Capture the cell that displays the provided text and extract its [X, Y] central coordinate. 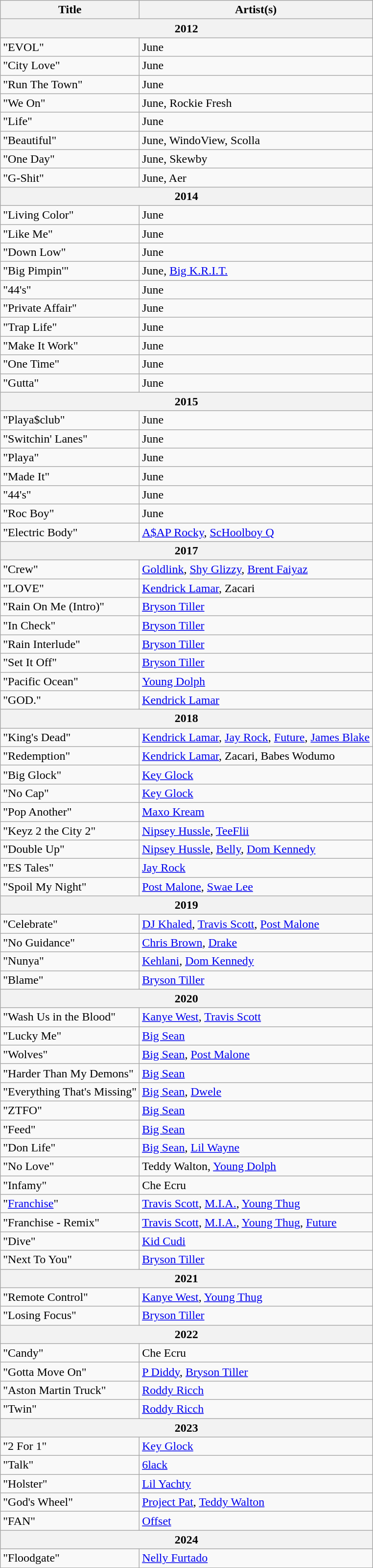
2014 [186, 196]
"Big Pimpin'" [70, 271]
"Franchise - Remix" [70, 1222]
Chris Brown, Drake [256, 943]
"Double Up" [70, 849]
Kendrick Lamar, Zacari, Babes Wodumo [256, 756]
"No Guidance" [70, 943]
"Playa$club" [70, 420]
"Lucky Me" [70, 1036]
"LOVE" [70, 588]
"Holster" [70, 1484]
2021 [186, 1278]
"Gutta" [70, 383]
"Aston Martin Truck" [70, 1390]
Kendrick Lamar [256, 700]
"Floodgate" [70, 1558]
"Switchin' Lanes" [70, 439]
Big Sean, Post Malone [256, 1054]
"Blame" [70, 980]
"We On" [70, 103]
"Keyz 2 the City 2" [70, 831]
2017 [186, 551]
"Rain Interlude" [70, 644]
"Beautiful" [70, 140]
Kid Cudi [256, 1241]
Kanye West, Travis Scott [256, 1017]
"ZTFO" [70, 1110]
Nipsey Hussle, TeeFlii [256, 831]
"Pacific Ocean" [70, 681]
Kendrick Lamar, Jay Rock, Future, James Blake [256, 737]
6lack [256, 1465]
P Diddy, Bryson Tiller [256, 1371]
June, Aer [256, 177]
Kendrick Lamar, Zacari [256, 588]
Offset [256, 1521]
"Gotta Move On" [70, 1371]
"Private Affair" [70, 308]
"Crew" [70, 570]
"Don Life" [70, 1148]
"Roc Boy" [70, 513]
"Losing Focus" [70, 1316]
"GOD." [70, 700]
"No Love" [70, 1167]
Travis Scott, M.I.A., Young Thug, Future [256, 1222]
"G-Shit" [70, 177]
June, Big K.R.I.T. [256, 271]
"One Day" [70, 159]
Kanye West, Young Thug [256, 1297]
"King's Dead" [70, 737]
"Make It Work" [70, 346]
Teddy Walton, Young Dolph [256, 1167]
"Spoil My Night" [70, 887]
Jay Rock [256, 868]
"Wolves" [70, 1054]
Nipsey Hussle, Belly, Dom Kennedy [256, 849]
"Next To You" [70, 1260]
Goldlink, Shy Glizzy, Brent Faiyaz [256, 570]
"No Cap" [70, 793]
Kehlani, Dom Kennedy [256, 961]
Nelly Furtado [256, 1558]
Maxo Kream [256, 812]
"2 For 1" [70, 1446]
A$AP Rocky, ScHoolboy Q [256, 532]
"Rain On Me (Intro)" [70, 607]
2023 [186, 1428]
"Down Low" [70, 252]
"Trap Life" [70, 327]
"Living Color" [70, 215]
"In Check" [70, 625]
"Feed" [70, 1129]
"Playa" [70, 457]
"EVOL" [70, 47]
"Infamy" [70, 1185]
Big Sean, Lil Wayne [256, 1148]
2012 [186, 28]
"Franchise" [70, 1204]
June, Rockie Fresh [256, 103]
"Redemption" [70, 756]
Big Sean, Dwele [256, 1092]
June, Skewby [256, 159]
Title [70, 10]
"Twin" [70, 1409]
"FAN" [70, 1521]
June, WindoView, Scolla [256, 140]
"Harder Than My Demons" [70, 1073]
"Like Me" [70, 234]
"Pop Another" [70, 812]
Artist(s) [256, 10]
Travis Scott, M.I.A., Young Thug [256, 1204]
"Nunya" [70, 961]
"God's Wheel" [70, 1502]
"Big Glock" [70, 774]
"Celebrate" [70, 924]
2018 [186, 719]
2020 [186, 998]
DJ Khaled, Travis Scott, Post Malone [256, 924]
"Wash Us in the Blood" [70, 1017]
"One Time" [70, 364]
"Talk" [70, 1465]
2015 [186, 401]
"Set It Off" [70, 663]
2024 [186, 1540]
"Electric Body" [70, 532]
Lil Yachty [256, 1484]
2019 [186, 905]
"Everything That's Missing" [70, 1092]
"Remote Control" [70, 1297]
"City Love" [70, 66]
Young Dolph [256, 681]
"Candy" [70, 1353]
Project Pat, Teddy Walton [256, 1502]
Post Malone, Swae Lee [256, 887]
2022 [186, 1334]
"Made It" [70, 476]
"ES Tales" [70, 868]
"Life" [70, 122]
"Run The Town" [70, 84]
"Dive" [70, 1241]
